Search for the cell housing the specified text and yield its (X, Y) center coordinate. 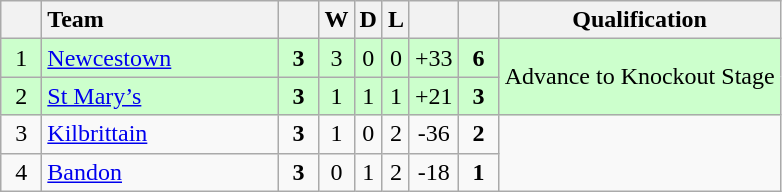
6 (478, 58)
Kilbrittain (160, 134)
Qualification (640, 20)
St Mary’s (160, 96)
D (368, 20)
-36 (434, 134)
+21 (434, 96)
Advance to Knockout Stage (640, 77)
Newcestown (160, 58)
Bandon (160, 172)
L (396, 20)
+33 (434, 58)
W (336, 20)
Team (160, 20)
-18 (434, 172)
4 (22, 172)
